Pinpoint the cell where the given text exists, returning its [X, Y] midpoint coordinate. 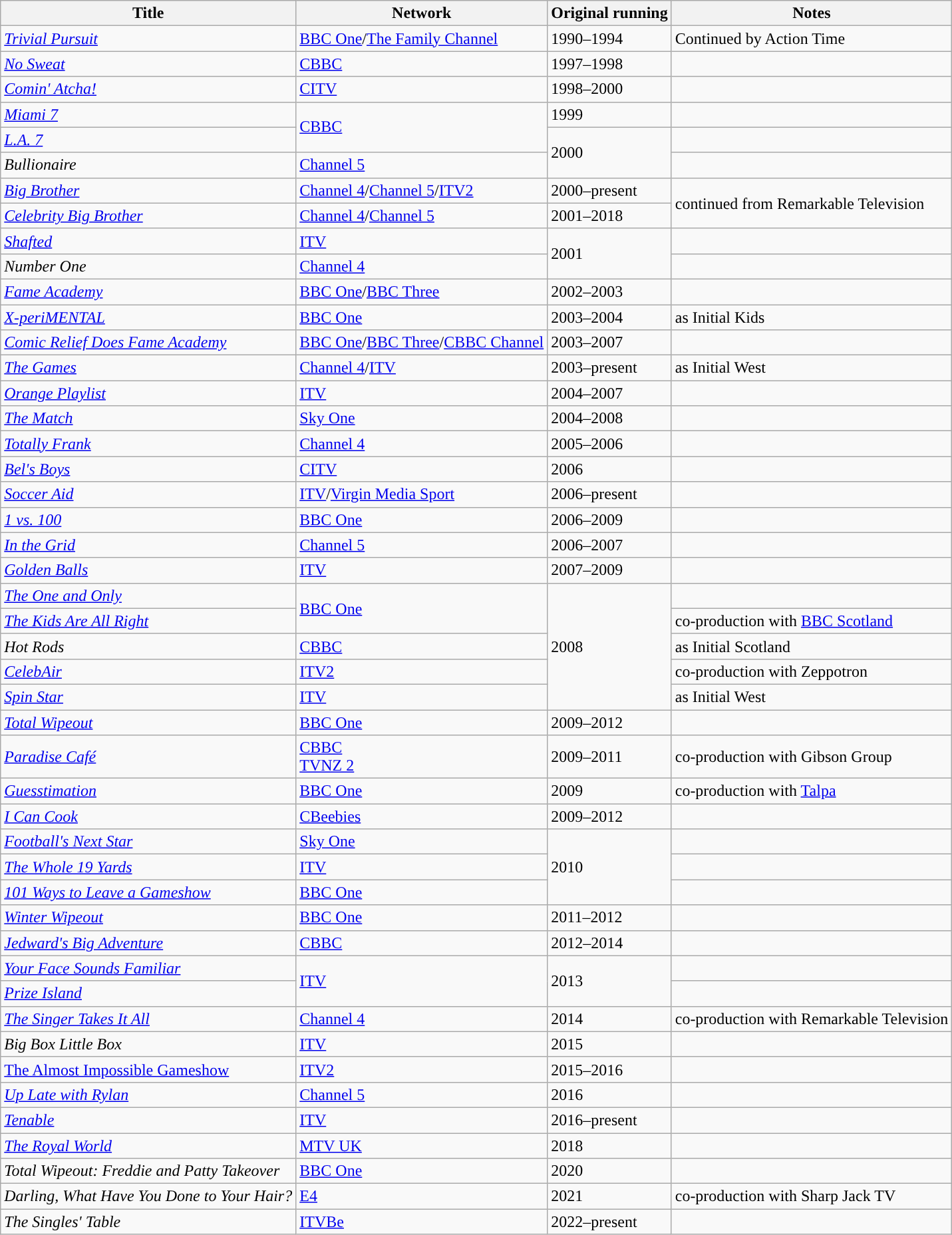
Darling, What Have You Done to Your Hair? [148, 1196]
2022–present [609, 1222]
Golden Balls [148, 570]
Original running [609, 13]
ITV/Virgin Media Sport [422, 494]
Totally Frank [148, 444]
2014 [609, 1019]
Jedward's Big Adventure [148, 943]
2005–2006 [609, 444]
BBC One/The Family Channel [422, 39]
as Initial Scotland [812, 646]
Soccer Aid [148, 494]
Celebrity Big Brother [148, 216]
The Games [148, 368]
Big Brother [148, 190]
1990–1994 [609, 39]
2018 [609, 1145]
Channel 4/ITV [422, 368]
X-periMENTAL [148, 317]
as Initial Kids [812, 317]
Title [148, 13]
Guesstimation [148, 791]
2006 [609, 469]
Paradise Café [148, 757]
Channel 4/Channel 5/ITV2 [422, 190]
Winter Wipeout [148, 918]
The Singer Takes It All [148, 1019]
Bullionaire [148, 165]
Comin' Atcha! [148, 89]
Hot Rods [148, 646]
Miami 7 [148, 114]
Comic Relief Does Fame Academy [148, 343]
Shafted [148, 241]
co-production with Gibson Group [812, 757]
CelebAir [148, 671]
Bel's Boys [148, 469]
Your Face Sounds Familiar [148, 968]
Up Late with Rylan [148, 1095]
Notes [812, 13]
Prize Island [148, 993]
2008 [609, 646]
co-production with Talpa [812, 791]
1998–2000 [609, 89]
Total Wipeout: Freddie and Patty Takeover [148, 1171]
No Sweat [148, 64]
The Whole 19 Yards [148, 867]
2021 [609, 1196]
2006–present [609, 494]
2001–2018 [609, 216]
continued from Remarkable Television [812, 203]
The Singles' Table [148, 1222]
2003–present [609, 368]
The Kids Are All Right [148, 621]
101 Ways to Leave a Gameshow [148, 892]
2010 [609, 867]
BBC One/BBC Three [422, 291]
Continued by Action Time [812, 39]
2016–present [609, 1120]
Total Wipeout [148, 722]
BBC One/BBC Three/CBBC Channel [422, 343]
2007–2009 [609, 570]
1 vs. 100 [148, 520]
Network [422, 13]
Number One [148, 266]
CBBCTVNZ 2 [422, 757]
The One and Only [148, 596]
2003–2007 [609, 343]
2009–2011 [609, 757]
MTV UK [422, 1145]
2016 [609, 1095]
2002–2003 [609, 291]
Fame Academy [148, 291]
2011–2012 [609, 918]
2020 [609, 1171]
2000–present [609, 190]
Orange Playlist [148, 393]
2000 [609, 152]
1999 [609, 114]
co-production with Remarkable Television [812, 1019]
2009 [609, 791]
Trivial Pursuit [148, 39]
1997–1998 [609, 64]
2015 [609, 1044]
Spin Star [148, 697]
co-production with Zeppotron [812, 671]
ITVBe [422, 1222]
The Match [148, 419]
2004–2007 [609, 393]
Football's Next Star [148, 842]
Tenable [148, 1120]
L.A. 7 [148, 140]
2003–2004 [609, 317]
The Almost Impossible Gameshow [148, 1069]
Channel 4/Channel 5 [422, 216]
2012–2014 [609, 943]
CBeebies [422, 816]
2006–2009 [609, 520]
2004–2008 [609, 419]
2013 [609, 981]
Big Box Little Box [148, 1044]
E4 [422, 1196]
2015–2016 [609, 1069]
In the Grid [148, 545]
I Can Cook [148, 816]
2001 [609, 254]
2006–2007 [609, 545]
co-production with BBC Scotland [812, 621]
co-production with Sharp Jack TV [812, 1196]
The Royal World [148, 1145]
